Output the [x, y] coordinate of the center of the cell containing the given text.  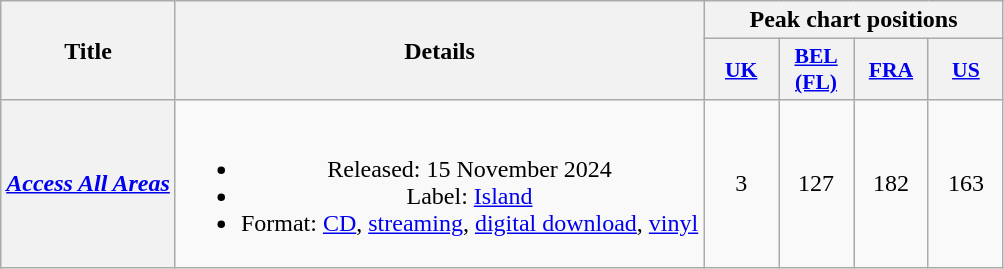
127 [816, 184]
182 [892, 184]
Title [88, 50]
163 [966, 184]
Peak chart positions [854, 20]
FRA [892, 70]
UK [742, 70]
US [966, 70]
Details [439, 50]
Released: 15 November 2024Label: IslandFormat: CD, streaming, digital download, vinyl [439, 184]
3 [742, 184]
Access All Areas [88, 184]
BEL(FL) [816, 70]
